Locate the cell with the specified text and output its (X, Y) center coordinate. 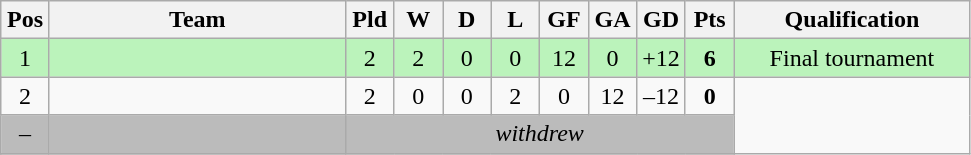
Qualification (852, 20)
– (26, 134)
Pld (370, 20)
L (516, 20)
Pts (710, 20)
+12 (662, 58)
W (418, 20)
D (466, 20)
1 (26, 58)
6 (710, 58)
Team (197, 20)
Final tournament (852, 58)
GD (662, 20)
GA (612, 20)
withdrew (540, 134)
Pos (26, 20)
GF (564, 20)
–12 (662, 96)
